Return [X, Y] of the center of cell containing provided text 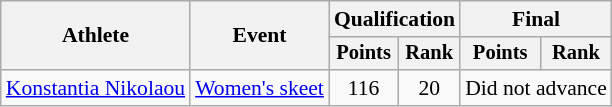
Qualification [394, 19]
Women's skeet [260, 88]
20 [429, 88]
116 [364, 88]
Konstantia Nikolaou [96, 88]
Did not advance [536, 88]
Final [536, 19]
Athlete [96, 36]
Event [260, 36]
